From the cell containing the given text, extract its center point as [x, y] coordinate. 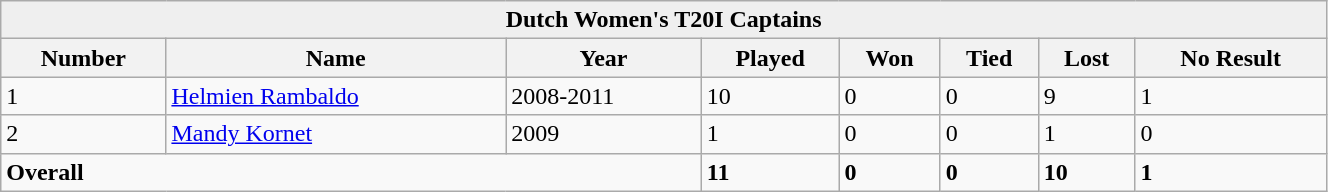
2008-2011 [604, 96]
Dutch Women's T20I Captains [664, 20]
No Result [1230, 58]
2009 [604, 134]
Mandy Kornet [336, 134]
Year [604, 58]
9 [1086, 96]
2 [84, 134]
Number [84, 58]
Played [770, 58]
Overall [351, 172]
Tied [989, 58]
Helmien Rambaldo [336, 96]
Lost [1086, 58]
11 [770, 172]
Won [890, 58]
Name [336, 58]
